Find where the given text appears and provide that cell's center as (x, y) coordinate. 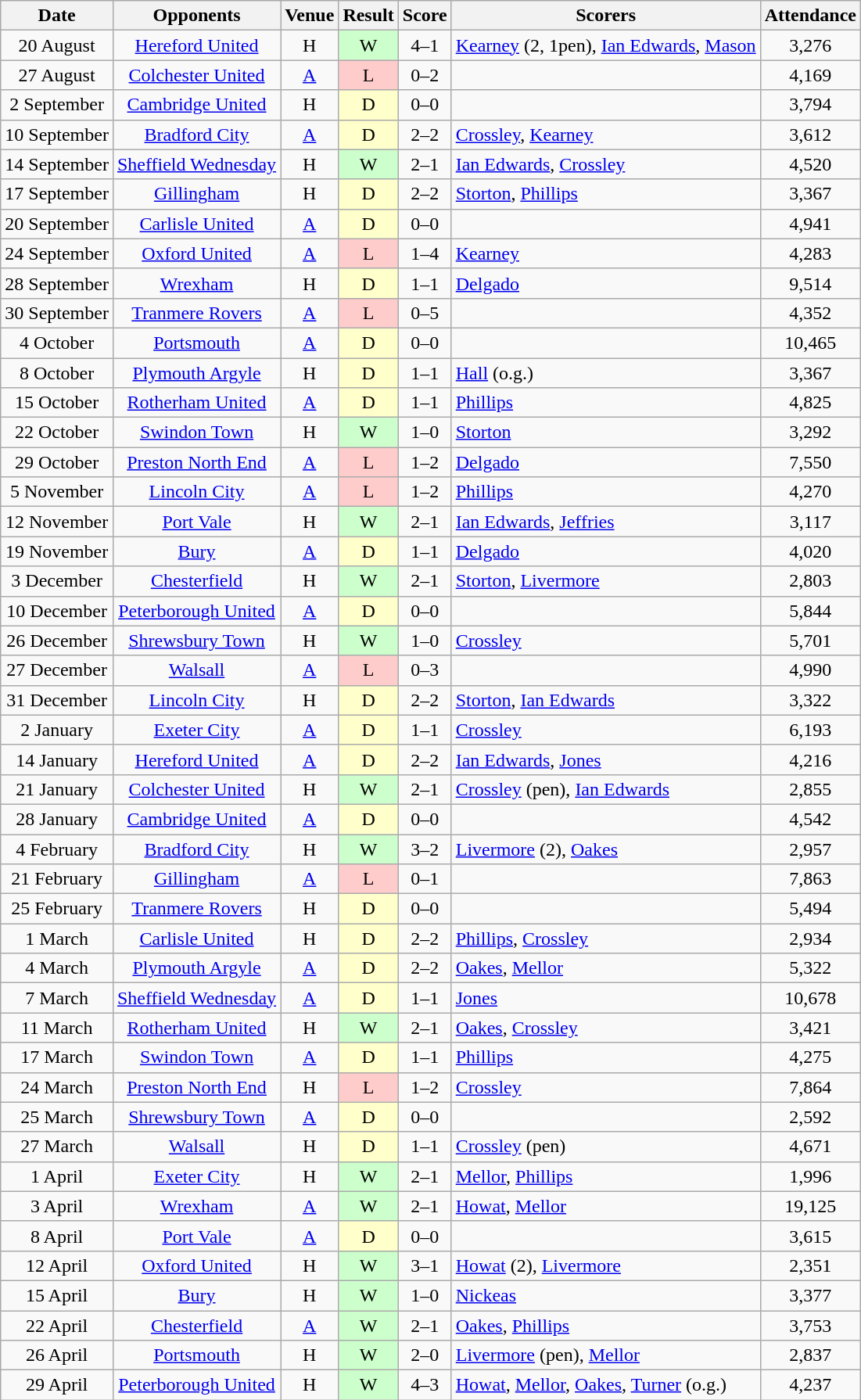
2,351 (810, 1265)
8 April (57, 1236)
2,837 (810, 1355)
4,941 (810, 224)
5 November (57, 492)
5,844 (810, 611)
1,996 (810, 1176)
4,520 (810, 164)
3,377 (810, 1295)
0–1 (425, 879)
19 November (57, 551)
3,276 (810, 45)
25 February (57, 909)
Kearney (605, 253)
27 August (57, 75)
4,283 (810, 253)
17 March (57, 1057)
Storton, Ian Edwards (605, 700)
Mellor, Phillips (605, 1176)
7 March (57, 998)
1 March (57, 939)
4,275 (810, 1057)
4 March (57, 968)
4 October (57, 343)
5,701 (810, 641)
Nickeas (605, 1295)
Score (425, 16)
26 December (57, 641)
3,292 (810, 433)
Howat, Mellor (605, 1206)
26 April (57, 1355)
4,020 (810, 551)
20 August (57, 45)
Hall (o.g.) (605, 373)
Date (57, 16)
Opponents (196, 16)
7,864 (810, 1087)
2 January (57, 730)
4–1 (425, 45)
3 April (57, 1206)
Crossley (pen), Ian Edwards (605, 789)
17 September (57, 194)
24 September (57, 253)
2,957 (810, 849)
3–1 (425, 1265)
4,237 (810, 1385)
4,542 (810, 819)
2,803 (810, 581)
19,125 (810, 1206)
1 April (57, 1176)
3–2 (425, 849)
10,678 (810, 998)
Storton (605, 433)
29 October (57, 462)
Livermore (pen), Mellor (605, 1355)
Livermore (2), Oakes (605, 849)
Jones (605, 998)
10,465 (810, 343)
7,863 (810, 879)
6,193 (810, 730)
4,216 (810, 759)
24 March (57, 1087)
3,612 (810, 135)
9,514 (810, 283)
4,990 (810, 670)
Crossley, Kearney (605, 135)
27 March (57, 1147)
Crossley (pen) (605, 1147)
25 March (57, 1117)
4,169 (810, 75)
10 September (57, 135)
0–5 (425, 313)
Venue (310, 16)
0–3 (425, 670)
Phillips, Crossley (605, 939)
Ian Edwards, Jeffries (605, 522)
4,825 (810, 403)
21 February (57, 879)
3,117 (810, 522)
2 September (57, 105)
Storton, Phillips (605, 194)
8 October (57, 373)
Howat, Mellor, Oakes, Turner (o.g.) (605, 1385)
4 February (57, 849)
3 December (57, 581)
2,934 (810, 939)
10 December (57, 611)
3,753 (810, 1326)
11 March (57, 1028)
Ian Edwards, Jones (605, 759)
27 December (57, 670)
2,855 (810, 789)
12 April (57, 1265)
4,270 (810, 492)
3,421 (810, 1028)
Oakes, Phillips (605, 1326)
4,671 (810, 1147)
28 January (57, 819)
30 September (57, 313)
20 September (57, 224)
3,322 (810, 700)
7,550 (810, 462)
Result (368, 16)
29 April (57, 1385)
12 November (57, 522)
22 October (57, 433)
Oakes, Crossley (605, 1028)
Howat (2), Livermore (605, 1265)
15 October (57, 403)
3,615 (810, 1236)
5,322 (810, 968)
15 April (57, 1295)
31 December (57, 700)
5,494 (810, 909)
Scorers (605, 16)
14 September (57, 164)
22 April (57, 1326)
28 September (57, 283)
Attendance (810, 16)
3,794 (810, 105)
1–4 (425, 253)
Ian Edwards, Crossley (605, 164)
21 January (57, 789)
Oakes, Mellor (605, 968)
Storton, Livermore (605, 581)
4–3 (425, 1385)
4,352 (810, 313)
2,592 (810, 1117)
2–0 (425, 1355)
14 January (57, 759)
Kearney (2, 1pen), Ian Edwards, Mason (605, 45)
0–2 (425, 75)
